Determine the (x, y) coordinate at the center of the cell enclosing the given text.  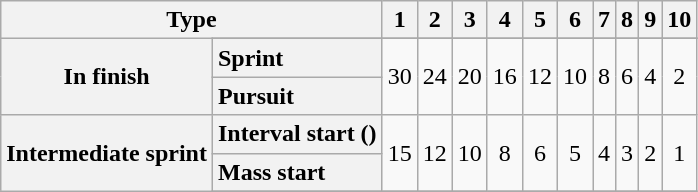
9 (650, 20)
Interval start () (297, 134)
16 (504, 77)
Sprint (297, 58)
Pursuit (297, 96)
Intermediate sprint (107, 153)
In finish (107, 77)
15 (400, 153)
30 (400, 77)
24 (434, 77)
Type (192, 20)
20 (470, 77)
7 (604, 20)
Mass start (297, 172)
